From the cell containing the given text, extract its center point as [x, y] coordinate. 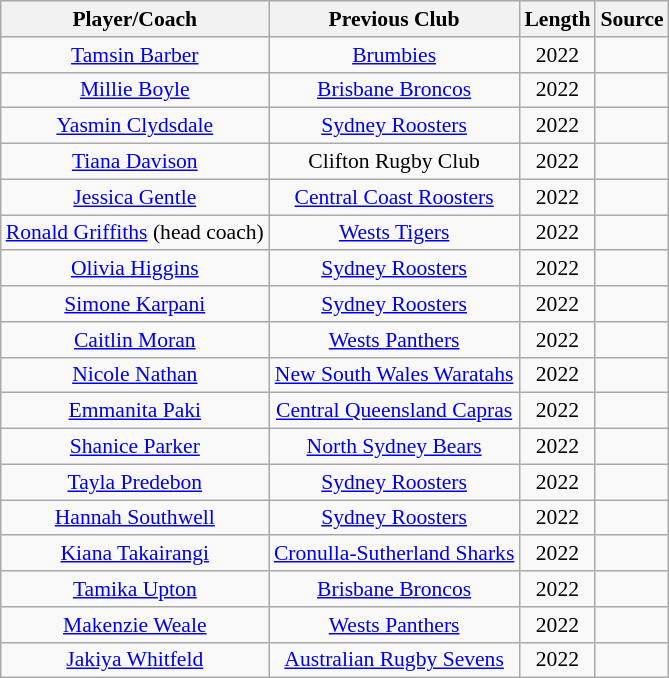
Shanice Parker [135, 447]
Australian Rugby Sevens [394, 660]
Player/Coach [135, 19]
Millie Boyle [135, 90]
Cronulla-Sutherland Sharks [394, 554]
Kiana Takairangi [135, 554]
Jakiya Whitfeld [135, 660]
Simone Karpani [135, 304]
Caitlin Moran [135, 340]
Olivia Higgins [135, 269]
Source [632, 19]
Previous Club [394, 19]
Hannah Southwell [135, 518]
Length [557, 19]
Ronald Griffiths (head coach) [135, 233]
New South Wales Waratahs [394, 375]
Wests Tigers [394, 233]
Emmanita Paki [135, 411]
Tamika Upton [135, 589]
Central Coast Roosters [394, 197]
Nicole Nathan [135, 375]
Central Queensland Capras [394, 411]
Brumbies [394, 55]
Clifton Rugby Club [394, 162]
Makenzie Weale [135, 625]
Yasmin Clydsdale [135, 126]
Tiana Davison [135, 162]
Tamsin Barber [135, 55]
North Sydney Bears [394, 447]
Jessica Gentle [135, 197]
Tayla Predebon [135, 482]
